Extract the [X, Y] coordinate from the center of the cell holding the provided text.  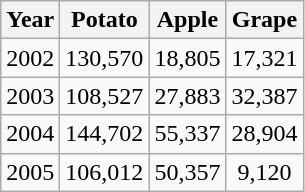
9,120 [264, 172]
28,904 [264, 134]
32,387 [264, 96]
106,012 [104, 172]
2002 [30, 58]
27,883 [188, 96]
2003 [30, 96]
17,321 [264, 58]
Year [30, 20]
Potato [104, 20]
2004 [30, 134]
2005 [30, 172]
144,702 [104, 134]
18,805 [188, 58]
Apple [188, 20]
Grape [264, 20]
108,527 [104, 96]
50,357 [188, 172]
55,337 [188, 134]
130,570 [104, 58]
